Output the [x, y] coordinate of the center of the cell containing the given text.  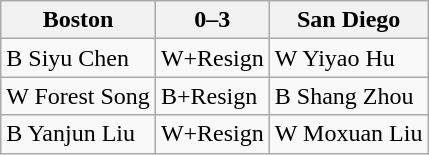
B Siyu Chen [78, 58]
0–3 [212, 20]
W Moxuan Liu [348, 134]
San Diego [348, 20]
W Yiyao Hu [348, 58]
W Forest Song [78, 96]
B Shang Zhou [348, 96]
Boston [78, 20]
B+Resign [212, 96]
B Yanjun Liu [78, 134]
